Identify which cell holds the provided text, then report its (x, y) central coordinate. 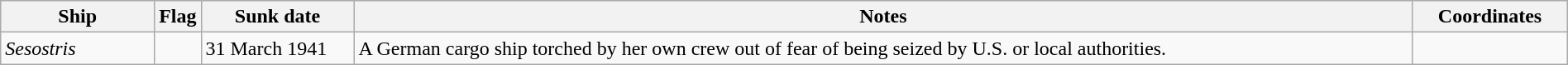
Ship (78, 17)
Notes (883, 17)
Sesostris (78, 48)
Coordinates (1490, 17)
A German cargo ship torched by her own crew out of fear of being seized by U.S. or local authorities. (883, 48)
Sunk date (278, 17)
31 March 1941 (278, 48)
Flag (178, 17)
